From the cell containing the given text, extract its center point as (X, Y) coordinate. 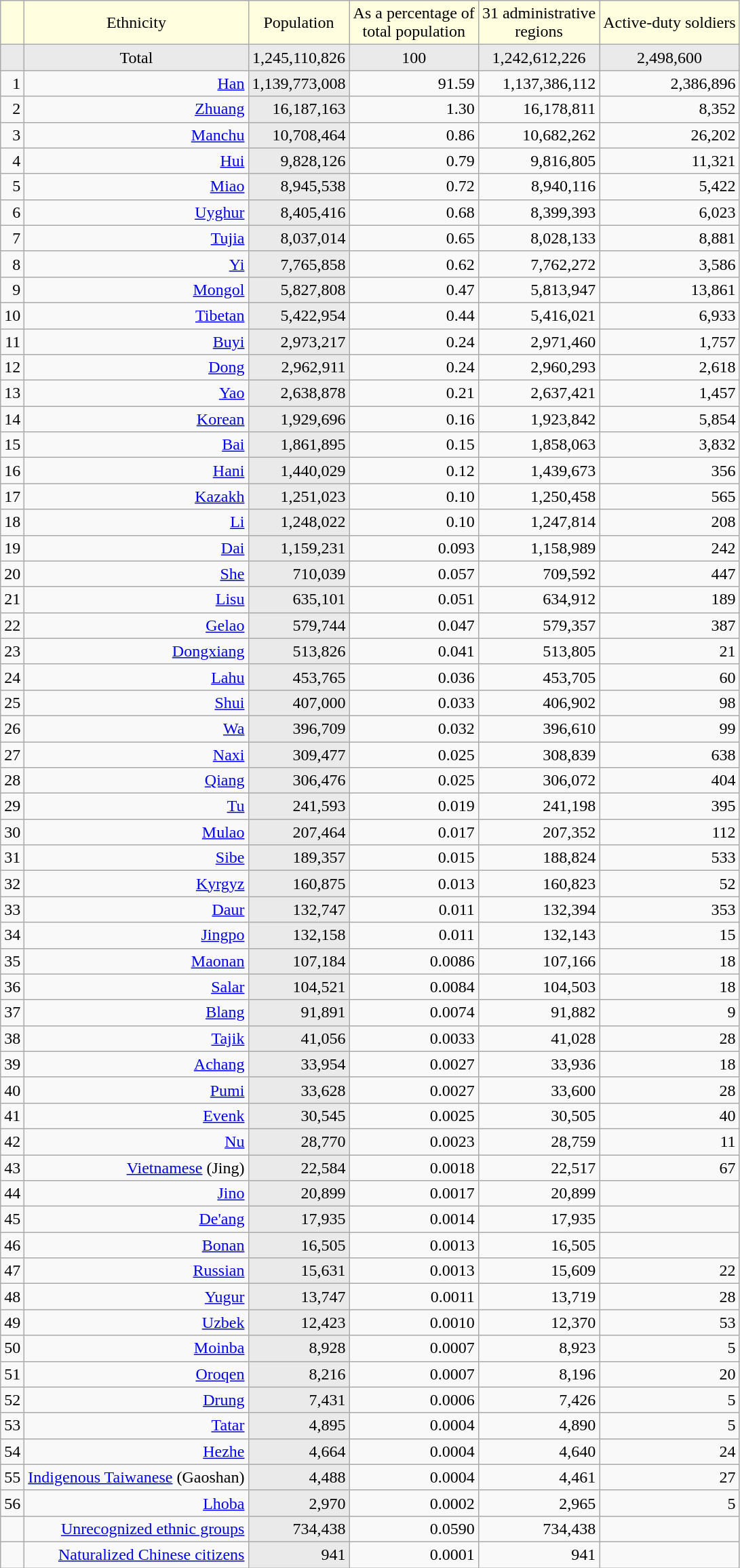
Indigenous Taiwanese (Gaoshan) (136, 1477)
16,187,163 (298, 109)
2,638,878 (298, 393)
0.0084 (414, 987)
395 (669, 806)
8,037,014 (298, 238)
396,610 (539, 728)
0.017 (414, 832)
189 (669, 600)
710,039 (298, 574)
579,357 (539, 625)
0.033 (414, 703)
2,637,421 (539, 393)
Vietnamese (Jing) (136, 1167)
189,357 (298, 858)
33,600 (539, 1090)
11,321 (669, 161)
28,759 (539, 1141)
25 (12, 703)
1,159,231 (298, 548)
1,457 (669, 393)
6 (12, 212)
533 (669, 858)
242 (669, 548)
0.79 (414, 161)
207,464 (298, 832)
13,747 (298, 1297)
13 (12, 393)
1,242,612,226 (539, 58)
31 (12, 858)
0.015 (414, 858)
0.65 (414, 238)
41 (12, 1116)
2,498,600 (669, 58)
241,593 (298, 806)
10 (12, 315)
Dong (136, 368)
Population (298, 23)
Kyrgyz (136, 884)
Tujia (136, 238)
188,824 (539, 858)
638 (669, 755)
16,178,811 (539, 109)
8 (12, 264)
2,618 (669, 368)
Wa (136, 728)
10,682,262 (539, 135)
8,940,116 (539, 187)
She (136, 574)
208 (669, 522)
91.59 (414, 83)
2,971,460 (539, 341)
Korean (136, 419)
0.041 (414, 651)
48 (12, 1297)
Shui (136, 703)
453,765 (298, 677)
0.12 (414, 471)
14 (12, 419)
404 (669, 781)
8,196 (539, 1374)
33,936 (539, 1064)
16 (12, 471)
0.047 (414, 625)
4 (12, 161)
8,399,393 (539, 212)
8,881 (669, 238)
36 (12, 987)
Dai (136, 548)
6,933 (669, 315)
0.62 (414, 264)
3,832 (669, 445)
Pumi (136, 1090)
8,945,538 (298, 187)
0.0590 (414, 1529)
100 (414, 58)
2,965 (539, 1503)
Jino (136, 1194)
Unrecognized ethnic groups (136, 1529)
4,640 (539, 1451)
1,250,458 (539, 496)
Nu (136, 1141)
112 (669, 832)
0.21 (414, 393)
28,770 (298, 1141)
709,592 (539, 574)
2,973,217 (298, 341)
Evenk (136, 1116)
513,826 (298, 651)
241,198 (539, 806)
308,839 (539, 755)
Active-duty soldiers (669, 23)
1,858,063 (539, 445)
Li (136, 522)
3,586 (669, 264)
19 (12, 548)
2,962,911 (298, 368)
1 (12, 83)
Lahu (136, 677)
Tajik (136, 1038)
15,631 (298, 1271)
306,072 (539, 781)
30,545 (298, 1116)
0.0086 (414, 961)
1,929,696 (298, 419)
10,708,464 (298, 135)
0.68 (414, 212)
132,158 (298, 935)
33,628 (298, 1090)
0.0001 (414, 1554)
50 (12, 1348)
41,056 (298, 1038)
1,251,023 (298, 496)
7,762,272 (539, 264)
Mulao (136, 832)
1,245,110,826 (298, 58)
0.72 (414, 187)
7,765,858 (298, 264)
23 (12, 651)
Han (136, 83)
1,757 (669, 341)
1,861,895 (298, 445)
De'ang (136, 1219)
8,352 (669, 109)
5,422 (669, 187)
0.036 (414, 677)
Naxi (136, 755)
0.0018 (414, 1167)
37 (12, 1013)
107,166 (539, 961)
132,394 (539, 909)
Dongxiang (136, 651)
56 (12, 1503)
1.30 (414, 109)
Bonan (136, 1245)
160,875 (298, 884)
0.032 (414, 728)
47 (12, 1271)
1,248,022 (298, 522)
99 (669, 728)
Yao (136, 393)
5,813,947 (539, 290)
406,902 (539, 703)
104,521 (298, 987)
0.15 (414, 445)
387 (669, 625)
8,216 (298, 1374)
4,461 (539, 1477)
9,816,805 (539, 161)
1,247,814 (539, 522)
2,960,293 (539, 368)
309,477 (298, 755)
13,861 (669, 290)
5,854 (669, 419)
4,890 (539, 1426)
107,184 (298, 961)
132,143 (539, 935)
453,705 (539, 677)
0.013 (414, 884)
2 (12, 109)
Daur (136, 909)
1,923,842 (539, 419)
4,488 (298, 1477)
8,028,133 (539, 238)
513,805 (539, 651)
30 (12, 832)
91,882 (539, 1013)
9,828,126 (298, 161)
0.0002 (414, 1503)
60 (669, 677)
396,709 (298, 728)
1,158,989 (539, 548)
Lisu (136, 600)
26 (12, 728)
22,584 (298, 1167)
0.16 (414, 419)
Tibetan (136, 315)
Moinba (136, 1348)
1,137,386,112 (539, 83)
104,503 (539, 987)
Uzbek (136, 1322)
1,139,773,008 (298, 83)
98 (669, 703)
447 (669, 574)
Salar (136, 987)
Sibe (136, 858)
0.0074 (414, 1013)
634,912 (539, 600)
Jingpo (136, 935)
0.0006 (414, 1400)
Manchu (136, 135)
2,970 (298, 1503)
Total (136, 58)
0.0011 (414, 1297)
Naturalized Chinese citizens (136, 1554)
54 (12, 1451)
Hui (136, 161)
32 (12, 884)
Miao (136, 187)
0.057 (414, 574)
12,423 (298, 1322)
55 (12, 1477)
1,439,673 (539, 471)
13,719 (539, 1297)
0.0025 (414, 1116)
5,827,808 (298, 290)
8,923 (539, 1348)
0.019 (414, 806)
0.0014 (414, 1219)
33 (12, 909)
160,823 (539, 884)
Bai (136, 445)
39 (12, 1064)
3 (12, 135)
34 (12, 935)
67 (669, 1167)
Hani (136, 471)
635,101 (298, 600)
17 (12, 496)
30,505 (539, 1116)
29 (12, 806)
49 (12, 1322)
Oroqen (136, 1374)
Ethnicity (136, 23)
22,517 (539, 1167)
91,891 (298, 1013)
407,000 (298, 703)
0.0017 (414, 1194)
43 (12, 1167)
Achang (136, 1064)
7,426 (539, 1400)
0.0023 (414, 1141)
0.44 (414, 315)
As a percentage oftotal population (414, 23)
0.0010 (414, 1322)
Gelao (136, 625)
26,202 (669, 135)
5,422,954 (298, 315)
579,744 (298, 625)
0.0033 (414, 1038)
0.093 (414, 548)
353 (669, 909)
Kazakh (136, 496)
Russian (136, 1271)
45 (12, 1219)
33,954 (298, 1064)
2,386,896 (669, 83)
Uyghur (136, 212)
5,416,021 (539, 315)
31 administrativeregions (539, 23)
565 (669, 496)
8,928 (298, 1348)
356 (669, 471)
Drung (136, 1400)
132,747 (298, 909)
207,352 (539, 832)
4,664 (298, 1451)
8,405,416 (298, 212)
Qiang (136, 781)
4,895 (298, 1426)
Mongol (136, 290)
Yi (136, 264)
306,476 (298, 781)
41,028 (539, 1038)
1,440,029 (298, 471)
0.47 (414, 290)
Maonan (136, 961)
Blang (136, 1013)
Yugur (136, 1297)
0.051 (414, 600)
12,370 (539, 1322)
Tu (136, 806)
15,609 (539, 1271)
42 (12, 1141)
Lhoba (136, 1503)
38 (12, 1038)
12 (12, 368)
Zhuang (136, 109)
51 (12, 1374)
Buyi (136, 341)
6,023 (669, 212)
Hezhe (136, 1451)
0.86 (414, 135)
46 (12, 1245)
35 (12, 961)
44 (12, 1194)
7 (12, 238)
7,431 (298, 1400)
Tatar (136, 1426)
